Return (X, Y) of the center of cell containing provided text 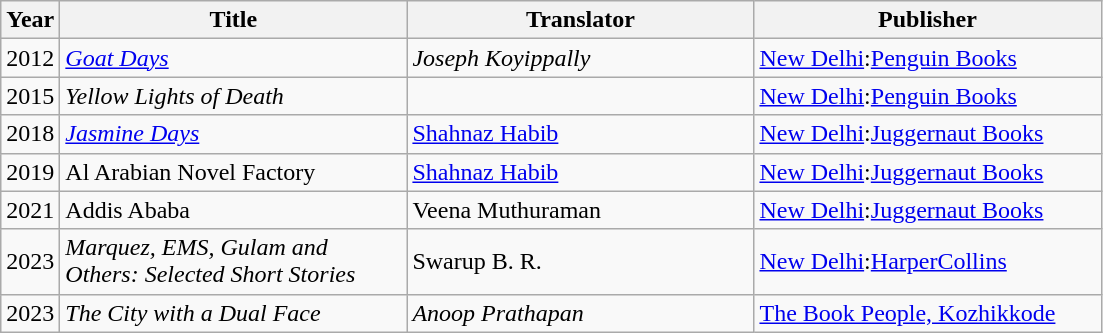
Veena Muthuraman (580, 210)
Joseph Koyippally (580, 58)
2019 (30, 172)
Anoop Prathapan (580, 313)
2015 (30, 96)
Marquez, EMS, Gulam and Others: Selected Short Stories (234, 262)
Title (234, 20)
2021 (30, 210)
The Book People, Kozhikkode (928, 313)
New Delhi:HarperCollins (928, 262)
Al Arabian Novel Factory (234, 172)
The City with a Dual Face (234, 313)
Publisher (928, 20)
Translator (580, 20)
Year (30, 20)
2012 (30, 58)
2018 (30, 134)
Yellow Lights of Death (234, 96)
Goat Days (234, 58)
Addis Ababa (234, 210)
Swarup B. R. (580, 262)
Jasmine Days (234, 134)
